Pinpoint the cell where the given text exists, returning its [x, y] midpoint coordinate. 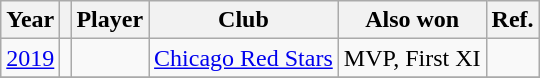
Year [30, 20]
Also won [412, 20]
Player [110, 20]
MVP, First XI [412, 58]
Chicago Red Stars [244, 58]
Club [244, 20]
2019 [30, 58]
Ref. [512, 20]
